Locate the cell with the specified text and output its [X, Y] center coordinate. 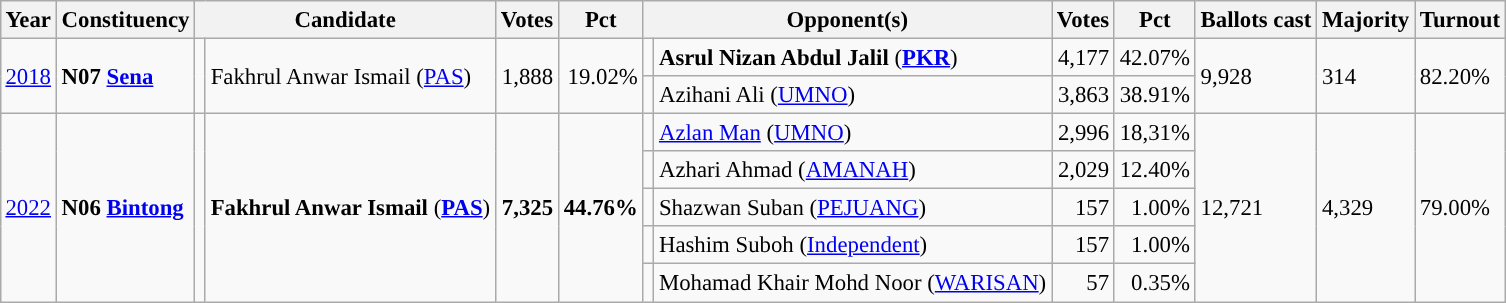
44.76% [600, 208]
Year [28, 20]
Mohamad Khair Mohd Noor (WARISAN) [853, 283]
Candidate [346, 20]
12,721 [1256, 208]
4,329 [1366, 208]
Azihani Ali (UMNO) [853, 95]
1,888 [526, 76]
3,863 [1084, 95]
Asrul Nizan Abdul Jalil (PKR) [853, 57]
9,928 [1256, 76]
Hashim Suboh (Independent) [853, 245]
2018 [28, 76]
Azhari Ahmad (AMANAH) [853, 170]
4,177 [1084, 57]
18,31% [1154, 133]
Turnout [1460, 20]
Ballots cast [1256, 20]
79.00% [1460, 208]
Azlan Man (UMNO) [853, 133]
Opponent(s) [847, 20]
Majority [1366, 20]
7,325 [526, 208]
N06 Bintong [125, 208]
0.35% [1154, 283]
2,029 [1084, 170]
42.07% [1154, 57]
38.91% [1154, 95]
19.02% [600, 76]
2022 [28, 208]
Shazwan Suban (PEJUANG) [853, 208]
82.20% [1460, 76]
314 [1366, 76]
2,996 [1084, 133]
N07 Sena [125, 76]
12.40% [1154, 170]
57 [1084, 283]
Constituency [125, 20]
